Determine the (X, Y) coordinate at the center of the cell enclosing the given text.  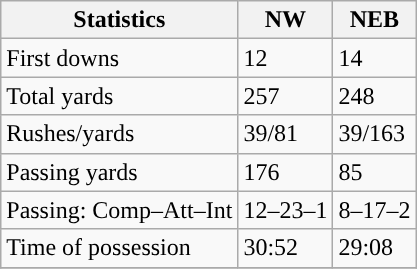
14 (374, 58)
Passing: Comp–Att–Int (120, 210)
176 (286, 172)
248 (374, 96)
29:08 (374, 248)
Statistics (120, 20)
85 (374, 172)
12–23–1 (286, 210)
Total yards (120, 96)
NW (286, 20)
30:52 (286, 248)
257 (286, 96)
39/81 (286, 134)
12 (286, 58)
NEB (374, 20)
8–17–2 (374, 210)
Rushes/yards (120, 134)
Passing yards (120, 172)
First downs (120, 58)
Time of possession (120, 248)
39/163 (374, 134)
